Capture the cell that displays the provided text and extract its [x, y] central coordinate. 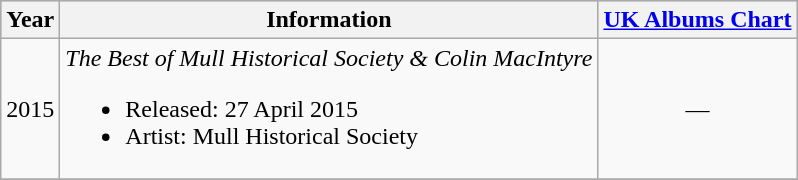
— [698, 109]
UK Albums Chart [698, 20]
Year [30, 20]
The Best of Mull Historical Society & Colin MacIntyreReleased: 27 April 2015Artist: Mull Historical Society [329, 109]
Information [329, 20]
2015 [30, 109]
